Identify which cell holds the provided text, then report its (x, y) central coordinate. 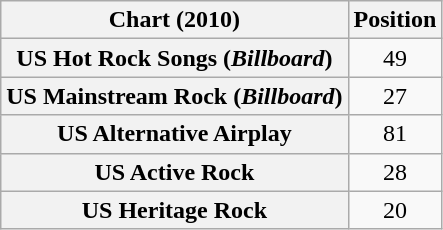
US Active Rock (174, 172)
US Alternative Airplay (174, 134)
20 (395, 210)
US Heritage Rock (174, 210)
Position (395, 20)
27 (395, 96)
49 (395, 58)
Chart (2010) (174, 20)
81 (395, 134)
US Hot Rock Songs (Billboard) (174, 58)
US Mainstream Rock (Billboard) (174, 96)
28 (395, 172)
